Pinpoint the cell where the given text exists, returning its [x, y] midpoint coordinate. 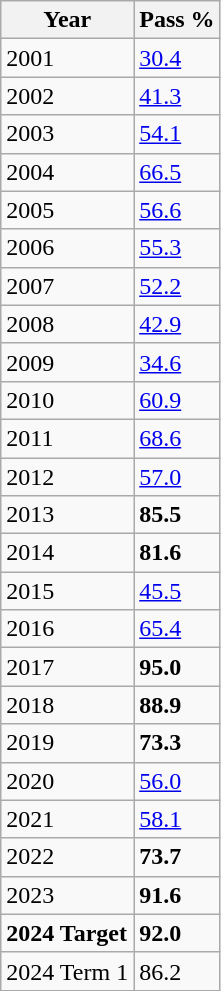
88.9 [177, 705]
34.6 [177, 362]
68.6 [177, 438]
2023 [68, 895]
73.3 [177, 743]
2005 [68, 210]
2002 [68, 96]
2017 [68, 667]
54.1 [177, 134]
58.1 [177, 819]
52.2 [177, 286]
2006 [68, 248]
2019 [68, 743]
2024 Target [68, 933]
2014 [68, 553]
86.2 [177, 971]
2024 Term 1 [68, 971]
2001 [68, 58]
2010 [68, 400]
Year [68, 20]
2011 [68, 438]
41.3 [177, 96]
55.3 [177, 248]
92.0 [177, 933]
56.6 [177, 210]
2018 [68, 705]
56.0 [177, 781]
73.7 [177, 857]
65.4 [177, 629]
2003 [68, 134]
66.5 [177, 172]
60.9 [177, 400]
91.6 [177, 895]
57.0 [177, 477]
30.4 [177, 58]
2012 [68, 477]
2015 [68, 591]
2016 [68, 629]
2022 [68, 857]
2021 [68, 819]
Pass % [177, 20]
42.9 [177, 324]
2007 [68, 286]
2008 [68, 324]
81.6 [177, 553]
2020 [68, 781]
2009 [68, 362]
45.5 [177, 591]
2004 [68, 172]
95.0 [177, 667]
85.5 [177, 515]
2013 [68, 515]
